Find where the given text appears and provide that cell's center as [X, Y] coordinate. 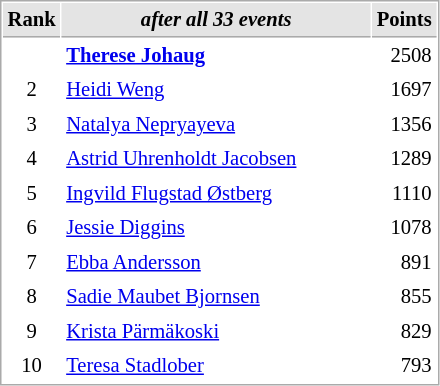
1356 [404, 124]
10 [32, 366]
3 [32, 124]
2508 [404, 56]
855 [404, 296]
Sadie Maubet Bjornsen [216, 296]
Krista Pärmäkoski [216, 332]
Heidi Weng [216, 90]
Ingvild Flugstad Østberg [216, 194]
6 [32, 228]
9 [32, 332]
Rank [32, 20]
8 [32, 296]
2 [32, 90]
1078 [404, 228]
793 [404, 366]
Ebba Andersson [216, 262]
Jessie Diggins [216, 228]
1289 [404, 158]
7 [32, 262]
829 [404, 332]
5 [32, 194]
Teresa Stadlober [216, 366]
after all 33 events [216, 20]
Astrid Uhrenholdt Jacobsen [216, 158]
891 [404, 262]
1110 [404, 194]
Natalya Nepryayeva [216, 124]
1697 [404, 90]
Points [404, 20]
4 [32, 158]
Therese Johaug [216, 56]
